Return [X, Y] of the center of cell containing provided text 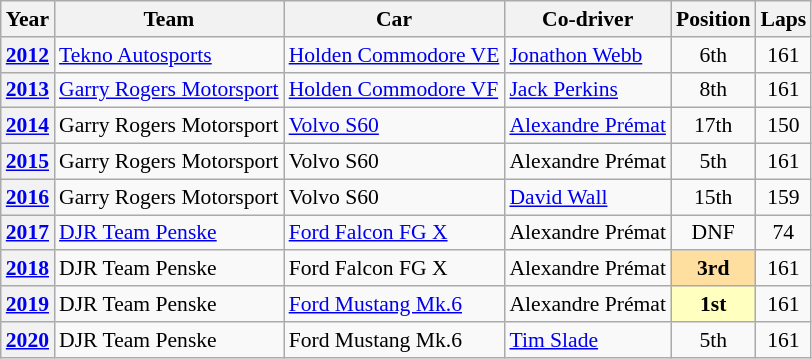
2019 [28, 304]
Co-driver [588, 19]
15th [713, 197]
159 [783, 197]
2012 [28, 55]
Position [713, 19]
8th [713, 90]
DNF [713, 233]
1st [713, 304]
2016 [28, 197]
2020 [28, 340]
Team [169, 19]
74 [783, 233]
Tekno Autosports [169, 55]
Holden Commodore VE [394, 55]
17th [713, 126]
Jonathon Webb [588, 55]
David Wall [588, 197]
3rd [713, 269]
150 [783, 126]
2013 [28, 90]
2018 [28, 269]
Jack Perkins [588, 90]
6th [713, 55]
Tim Slade [588, 340]
2015 [28, 162]
Year [28, 19]
Holden Commodore VF [394, 90]
2014 [28, 126]
Car [394, 19]
Laps [783, 19]
2017 [28, 233]
